Determine the [x, y] coordinate at the center of the cell enclosing the given text.  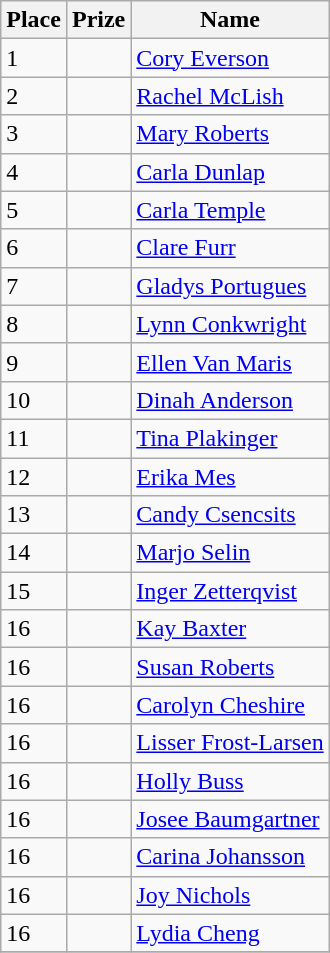
1 [34, 58]
Dinah Anderson [230, 400]
Mary Roberts [230, 134]
Prize [98, 20]
Joy Nichols [230, 895]
4 [34, 172]
Candy Csencsits [230, 515]
Ellen Van Maris [230, 362]
6 [34, 248]
Josee Baumgartner [230, 819]
Rachel McLish [230, 96]
Lydia Cheng [230, 933]
Tina Plakinger [230, 438]
Gladys Portugues [230, 286]
2 [34, 96]
11 [34, 438]
Place [34, 20]
Kay Baxter [230, 629]
5 [34, 210]
10 [34, 400]
9 [34, 362]
Marjo Selin [230, 553]
13 [34, 515]
Carolyn Cheshire [230, 705]
3 [34, 134]
Name [230, 20]
Carla Temple [230, 210]
Cory Everson [230, 58]
Lisser Frost-Larsen [230, 743]
14 [34, 553]
15 [34, 591]
Lynn Conkwright [230, 324]
Erika Mes [230, 477]
Inger Zetterqvist [230, 591]
Susan Roberts [230, 667]
Holly Buss [230, 781]
Carina Johansson [230, 857]
Clare Furr [230, 248]
7 [34, 286]
Carla Dunlap [230, 172]
12 [34, 477]
8 [34, 324]
